Return [X, Y] of the center of cell containing provided text 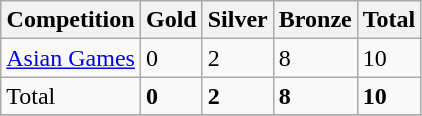
Bronze [315, 20]
Asian Games [71, 58]
Competition [71, 20]
Gold [171, 20]
Silver [238, 20]
